Return (x, y) of the center of cell containing provided text 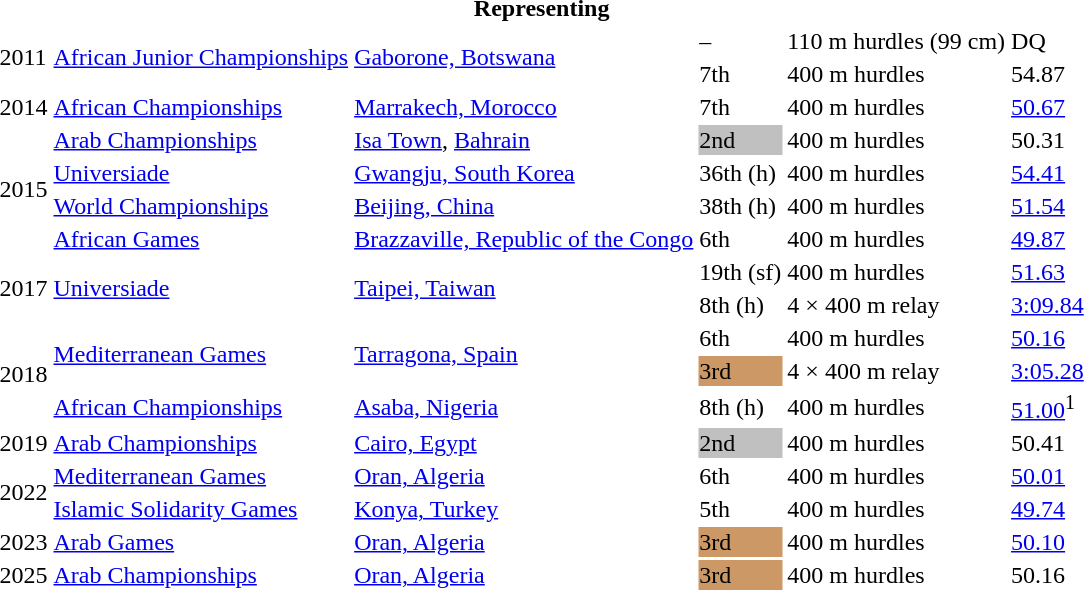
World Championships (201, 206)
Brazzaville, Republic of the Congo (524, 239)
5th (740, 509)
Konya, Turkey (524, 509)
19th (sf) (740, 272)
38th (h) (740, 206)
Asaba, Nigeria (524, 407)
Taipei, Taiwan (524, 288)
African Games (201, 239)
– (740, 41)
Cairo, Egypt (524, 443)
African Junior Championships (201, 58)
Beijing, China (524, 206)
Islamic Solidarity Games (201, 509)
36th (h) (740, 173)
Tarragona, Spain (524, 354)
Gaborone, Botswana (524, 58)
Isa Town, Bahrain (524, 140)
110 m hurdles (99 cm) (896, 41)
Marrakech, Morocco (524, 107)
Arab Games (201, 542)
Gwangju, South Korea (524, 173)
